Output the (X, Y) coordinate of the center of the cell containing the given text.  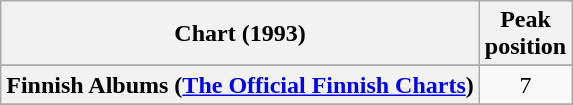
Peak position (525, 34)
7 (525, 85)
Chart (1993) (240, 34)
Finnish Albums (The Official Finnish Charts) (240, 85)
